Output the (x, y) coordinate of the center of the cell containing the given text.  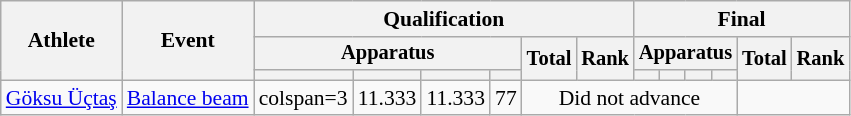
Did not advance (630, 98)
colspan=3 (304, 98)
Qualification (444, 19)
Athlete (62, 40)
Balance beam (188, 98)
Göksu Üçtaş (62, 98)
Event (188, 40)
77 (506, 98)
Final (742, 19)
